Provide the (X, Y) coordinate of the cell's center where the given text is located.  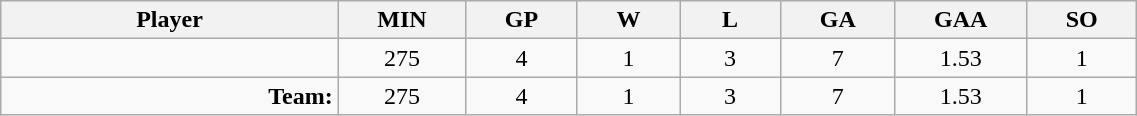
Player (170, 20)
SO (1081, 20)
L (730, 20)
GP (522, 20)
GAA (961, 20)
W (628, 20)
MIN (402, 20)
GA (838, 20)
Team: (170, 96)
